Return the (X, Y) coordinate for the center point of the cell that contains the specified text.  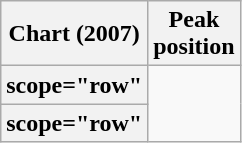
Peakposition (194, 34)
Chart (2007) (74, 34)
